Scan for the cell matching the given text and deliver its (X, Y) coordinate at center. 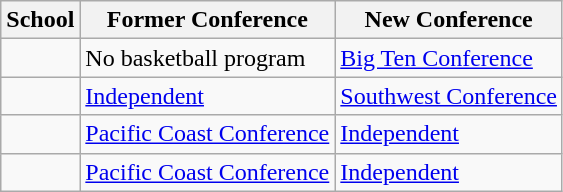
Former Conference (208, 20)
New Conference (449, 20)
Big Ten Conference (449, 58)
No basketball program (208, 58)
School (40, 20)
Southwest Conference (449, 96)
